Return the [X, Y] coordinate for the center point of the cell that contains the specified text.  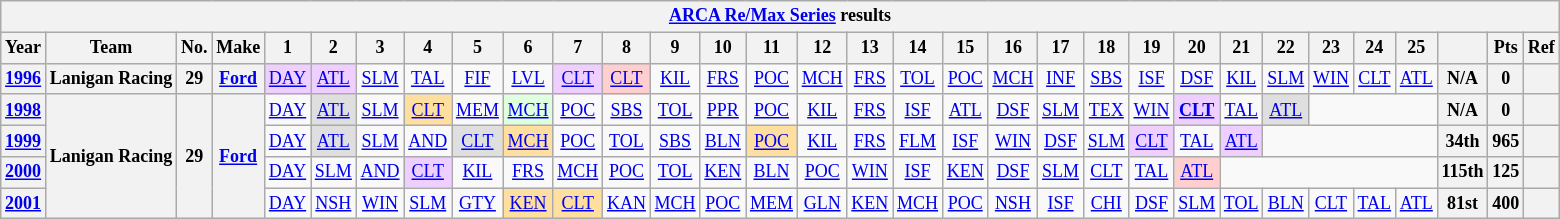
21 [1242, 48]
16 [1013, 48]
11 [772, 48]
Team [110, 48]
3 [380, 48]
965 [1506, 140]
PPR [723, 110]
24 [1374, 48]
FLM [918, 140]
34th [1462, 140]
Year [24, 48]
10 [723, 48]
20 [1197, 48]
TEX [1106, 110]
No. [194, 48]
4 [428, 48]
400 [1506, 204]
1998 [24, 110]
12 [822, 48]
22 [1286, 48]
ARCA Re/Max Series results [780, 16]
19 [1152, 48]
125 [1506, 172]
1996 [24, 78]
2001 [24, 204]
Ref [1542, 48]
KAN [627, 204]
14 [918, 48]
15 [965, 48]
25 [1416, 48]
1 [287, 48]
LVL [528, 78]
GLN [822, 204]
81st [1462, 204]
18 [1106, 48]
2000 [24, 172]
FIF [478, 78]
7 [578, 48]
115th [1462, 172]
GTY [478, 204]
23 [1332, 48]
13 [870, 48]
6 [528, 48]
1999 [24, 140]
Make [238, 48]
CHI [1106, 204]
8 [627, 48]
17 [1061, 48]
9 [675, 48]
INF [1061, 78]
2 [333, 48]
Pts [1506, 48]
5 [478, 48]
